Extract the [x, y] coordinate from the center of the cell holding the provided text.  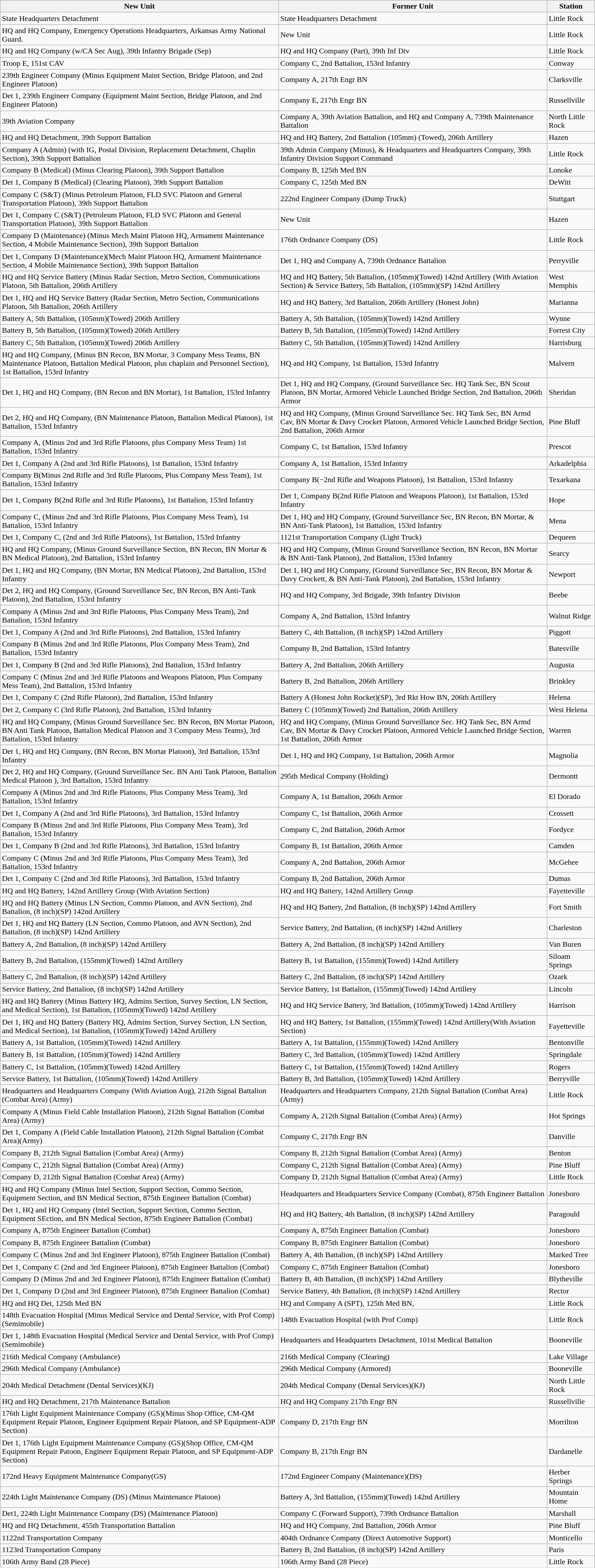
Det 1, Company A (2nd and 3rd Rifle Platoons), 1st Battalion, 153rd Infantry [140, 463]
Battery B, 3rd Battalion, (105mm)(Towed) 142nd Artillery [413, 1079]
Company B, 217th Engr BN [413, 1451]
Company B (Minus 2nd and 3rd Rifle Platoons, Plus Company Mess Team), 2nd Battalion, 153rd Infantry [140, 648]
Det 1, HQ and HQ Company, (BN Recon and BN Mortar), 1st Battalion, 153rd Infantry [140, 392]
Battery B, 2nd Battalion, (155mm)(Towed) 142nd Artillery [140, 960]
HQ and HQ Company, (Minus Ground Surveillance Section, BN Recon, BN Mortar & BN Medical Platoon), 2nd Battalion, 153rd Infantry [140, 554]
Company A, 1st Battalion, 206th Armor [413, 796]
Battery C (105mm)(Towed) 2nd Battalion, 206th Artillery [413, 710]
Helena [571, 698]
176th Ordnance Company (DS) [413, 240]
Texarkana [571, 479]
Harrison [571, 1006]
Arkadelphia [571, 463]
HQ and HQ Company (Minus Intel Section, Support Section, Commo Section, Equipment Section, and BN Medical Section, 875th Engineer Battalion (Combat) [140, 1194]
HQ and HQ Det, 125th Med BN [140, 1303]
Det 2, HQ and HQ Company, (BN Maintenance Platoon, Battalion Medical Platoon), 1st Battalion, 153rd Infantry [140, 422]
Marianna [571, 302]
Company A (Minus Field Cable Installation Platoon), 212th Signal Battalion (Combat Area) (Army) [140, 1116]
HQ and HQ Battery (Minus LN Section, Commo Platoon, and AVN Section), 2nd Battalion, (8 inch)(SP) 142nd Artillery [140, 907]
Det 1, HQ and HQ Company, (Ground Surveillance Sec, BN Recon, BN Mortar, & BN Anti-Tank Platoon), 1st Battalion, 153rd Infantry [413, 521]
404th Ordnance Company (Direct Automotive Support) [413, 1537]
Det 1, Company A (Field Cable Installation Platoon), 212th Signal Battalion (Combat Area)(Army) [140, 1136]
Former Unit [413, 6]
Det 1, Company B (2nd and 3rd Rifle Platoons), 3rd Battalion, 153rd Infantry [140, 846]
Magnolia [571, 755]
HQ and HQ Detachment, 217th Maintenance Battalion [140, 1401]
Stuttgart [571, 198]
Company C, 125th Med BN [413, 182]
Paris [571, 1550]
Det 1, Company C (2nd and 3rd Engineer Platoon), 875th Engineer Battalion (Combat) [140, 1267]
Troop E, 151st CAV [140, 63]
Det 1, Company B (2nd and 3rd Rifle Platoons), 2nd Battalion, 153rd Infantry [140, 665]
Prescot [571, 447]
224th Light Maintenance Company (DS) (Minus Maintenance Platoon) [140, 1497]
Springdale [571, 1054]
296th Medical Company (Armored) [413, 1369]
Ozark [571, 977]
Battery B, 2nd Battalion, 206th Artillery [413, 681]
Det 1, 148th Evacuation Hospital (Medical Service and Dental Service, with Prof Comp)(Semimobile) [140, 1340]
148th Evacuation Hospital (with Prof Comp) [413, 1319]
Company C, 875th Engineer Battalion (Combat) [413, 1267]
Company A, 39th Aviation Battalion, and HQ and Company A, 739th Maintenance Battalion [413, 121]
HQ and HQ Battery, 142nd Artillery Group (With Aviation Section) [140, 891]
172nd Engineer Company (Maintenance)(DS) [413, 1476]
39th Aviation Company [140, 121]
HQ and HQ Detachment, 455th Transportation Battalion [140, 1525]
Herber Springs [571, 1476]
Warren [571, 730]
Company B (Minus 2nd and 3rd Rifle Platoons, Plus Company Mess Team), 3rd Battalion, 153rd Infantry [140, 829]
148th Evacuation Hospital (Minus Medical Service and Dental Service, with Prof Comp)(Semimobile) [140, 1319]
Blytheville [571, 1279]
Det 1, Company B(2nd Rifle and 3rd Rifle Platoons), 1st Battalion, 153rd Infantry [140, 500]
172nd Heavy Equipment Maintenance Company(GS) [140, 1476]
Det 1, 239th Engineer Company (Equipment Maint Section, Bridge Platoon, and 2nd Engineer Platoon) [140, 100]
Company C, (Minus 2nd and 3rd Rifle Platoons, Plus Company Mess Team), 1st Battalion, 153rd Infantry [140, 521]
Malvern [571, 363]
Benton [571, 1153]
1123rd Transportation Company [140, 1550]
Company C (Minus 2nd and 3rd Engineer Platoon), 875th Engineer Battalion (Combat) [140, 1255]
Augusta [571, 665]
Det 2, HQ and HQ Company, (Ground Surveillance Sec, BN Recon, BN Anti-Tank Platoon), 2nd Battalion, 153rd Infantry [140, 595]
Harrisburg [571, 343]
El Dorado [571, 796]
Lincoln [571, 989]
Battery A, 1st Battalion, (155mm)(Towed) 142nd Artillery [413, 1042]
216th Medical Company (Clearing) [413, 1357]
Company A, 2nd Battalion, 153rd Infantry [413, 616]
HQ and HQ Company (w/CA Sec Aug), 39th Infantry Brigade (Sep) [140, 51]
Marshall [571, 1513]
Company B(−2nd Rifle and Weapons Platoon), 1st Battalion, 153rd Infantry [413, 479]
Monticello [571, 1537]
1121st Transportation Company (Light Truck) [413, 537]
222nd Engineer Company (Dump Truck) [413, 198]
Det 1, HQ and HQ Company (Intel Section, Support Section, Commo Section, Equipment SEction, and BN Medical Section, 875th Engineer Battalion (Combat) [140, 1214]
Company A, (Minus 2nd and 3rd Rifle Platoons, plus Company Mess Team) 1st Battalion, 153rd Infantry [140, 447]
Company B (Medical) (Minus Clearing Platoon), 39th Support Battalion [140, 170]
Company C (Minus 2nd and 3rd Rifle Platoons and Weapons Platoon, Plus Company Mess Team), 2nd Battalion, 153rd Infantry [140, 681]
Battery A, 4th Battalion, (8 inch)(SP) 142nd Artillery [413, 1255]
Wynne [571, 318]
West Helena [571, 710]
Lonoke [571, 170]
Mountain Home [571, 1497]
Company C (Forward Support), 739th Ordnance Battalion [413, 1513]
Headquarters and Headquarters Detachment, 101st Medical Battalion [413, 1340]
Forrest City [571, 331]
HQ and HQ Service Battery, 3rd Battalion, (105mm)(Towed) 142nd Artillery [413, 1006]
HQ and HQ Company 217th Engr BN [413, 1401]
DeWitt [571, 182]
Company B, 2nd Battalion, 206th Armor [413, 879]
Clarksville [571, 79]
Service Battery, 4th Battalion, (8 inch)(SP) 142nd Artillery [413, 1291]
Det 1, Company A (2nd and 3rd Rifle Platoons), 3rd Battalion, 153rd Infantry [140, 813]
McGehee [571, 862]
Battery C, 1st Battalion, (105mm)(Towed) 142nd Artillery [140, 1067]
Searcy [571, 554]
Rector [571, 1291]
West Memphis [571, 282]
Danville [571, 1136]
Battery B, 4th Battalion, (8 inch)(SP) 142nd Artillery [413, 1279]
Marked Tree [571, 1255]
239th Engineer Company (Minus Equipment Maint Section, Bridge Platoon, and 2nd Engineer Platoon) [140, 79]
Battery B, 1st Battalion, (105mm)(Towed) 142nd Artillery [140, 1054]
Company B, 1st Battalion, 206th Armor [413, 846]
Battery C, 4th Battalion, (8 inch)(SP) 142nd Artillery [413, 632]
HQ and HQ Battery, 3rd Battalion, 206th Artillery (Honest John) [413, 302]
Battery A (Honest John Rocket)(SP), 3rd Rkt How BN, 206th Artillery [413, 698]
Battery C, 3rd Battalion, (105mm)(Towed) 142nd Artillery [413, 1054]
Hope [571, 500]
Van Buren [571, 944]
Company D (Maintenance) (Minus Mech Maint Platoon HQ, Armament Maintenance Section, 4 Mobile Maintenance Section), 39th Support Battalion [140, 240]
Hot Springs [571, 1116]
Battery B, 5th Battalion, (105mm)(Towed) 142nd Artillery [413, 331]
Crossett [571, 813]
Dardanelle [571, 1451]
HQ and HQ Battery, 142nd Artillery Group [413, 891]
Morrilton [571, 1422]
Company A, 217th Engr BN [413, 79]
Company C (S&T) (Minus Petroleum Platoon, FLD SVC Platoon and General Transportation Platoon), 39th Support Battalion [140, 198]
Det 1, HQ and HQ Battery (Battery HQ, Admins Section, Survey Section, LN Section, and Medical Section), 1st Battalion, (105mm)(Towed) 142nd Artillery [140, 1026]
Det 2, HQ and HQ Company, (Ground Surveillance Sec. BN Anti Tank Platoon, Battalion Medical Platoon ), 3rd Battalion, 153rd Infantry [140, 776]
Company A (Minus 2nd and 3rd Rifle Platoons, Plus Company Mess Team), 3rd Battalion, 153rd Infantry [140, 796]
HQ and HQ Company, Emergency Operations Headquarters, Arkansas Army National Guard. [140, 35]
HQ and HQ Company, 2nd Battalion, 206th Armor [413, 1525]
Det 1, HQ and HQ Company, (BN Mortar, BN Medical Platoon), 2nd Battalion, 153rd Infantry [140, 575]
Det 1, Company D (2nd and 3rd Engineer Platoon), 875th Engineer Battalion (Combat) [140, 1291]
Battery B, 2nd Battalion, (8 inch)(SP) 142nd Artillery [413, 1550]
Berryville [571, 1079]
Walnut Ridge [571, 616]
Service Battery, 1st Battalion, (155mm)(Towed) 142nd Artillery [413, 989]
Batesville [571, 648]
Company B(Minus 2nd Rifle and 3rd Rifle Platoons, Plus Company Mess Team), 1st Battalion, 153rd Infantry [140, 479]
HQ and HQ Detachment, 39th Support Battalion [140, 137]
Det 1, Company C (2nd and 3rd Rifle Platoons), 3rd Battalion, 153rd Infantry [140, 879]
HQ and HQ Battery (Minus Battery HQ, Admins Section, Survey Section, LN Section, and Medical Section), 1st Battalion, (105mm)(Towed) 142nd Artillery [140, 1006]
Company D, 217th Engr BN [413, 1422]
Det 1, Company D (Maintenance)(Mech Maint Platoon HQ, Armament Maintenance Section, 4 Mobile Maintenance Section), 39th Support Battalion [140, 261]
Sheridan [571, 392]
Det 2, Company C (3rd Rifle Platoon), 2nd Battalion, 153rd Infantry [140, 710]
Battery B, 1st Battalion, (155mm)(Towed) 142nd Artillery [413, 960]
Fort Smith [571, 907]
Det 1, HQ and HQ Company, (Ground Surveillance Sec, BN Recon, BN Mortar & Davy Crockett, & BN Anti-Tank Platoon), 2nd Battalion, 153rd Infantry [413, 575]
Brinkley [571, 681]
Battery A, 2nd Battalion, 206th Artillery [413, 665]
Det1, 224th Light Maintenance Company (DS) (Maintenance Platoon) [140, 1513]
Company A (Admin) (with IG, Postal Division, Replacement Detachment, Chaplin Section), 39th Support Battalion [140, 154]
Company A, 1st Battalion, 153rd Infantry [413, 463]
Perryville [571, 261]
Service Battery, 1st Battalion, (105mm)(Towed) 142nd Artillery [140, 1079]
Lake Village [571, 1357]
Det 1, HQ and HQ Company, 1st Battalion, 206th Armor [413, 755]
Siloam Springs [571, 960]
Det 1, HQ and HQ Service Battery (Radar Section, Metro Section, Communications Platoon, 5th Battalion, 206th Artillery [140, 302]
Battery C, 5th Battalion, (105mm)(Towed) 142nd Artillery [413, 343]
Bentonville [571, 1042]
216th Medical Company (Ambulance) [140, 1357]
Company C (Minus 2nd and 3rd Rifle Platoons, Plus Company Mess Team), 3rd Battalion, 153rd Infantry [140, 862]
Det 1, HQ and Company A, 739th Ordnance Battalion [413, 261]
HQ and HQ Company (Part), 39th Inf Div [413, 51]
Det 1, Company B (Medical) (Clearing Platoon), 39th Support Battalion [140, 182]
Battery A, 1st Battalion, (105mm)(Towed) 142nd Artillery [140, 1042]
Battery C, 1st Battalion, (155mm)(Towed) 142nd Artillery [413, 1067]
204th Medical Company (Dental Services)(KJ) [413, 1385]
Company B, 2nd Battalion, 153rd Infantry [413, 648]
Company A (Minus 2nd and 3rd Rifle Platoons, Plus Company Mess Team), 2nd Battalion, 153rd Infantry [140, 616]
Mena [571, 521]
HQ and HQ Battery, 4th Battalion, (8 inch)(SP) 142nd Artillery [413, 1214]
Company A, 212th Signal Battalion (Combat Area) (Army) [413, 1116]
Headquarters and Headquarters Company, 212th Signal Battalion (Combat Area) (Army) [413, 1095]
HQ and HQ Company, 3rd Brigade, 39th Infantry Division [413, 595]
HQ and Company A (SPT), 125th Med BN, [413, 1303]
Company C, 1st Battalion, 206th Armor [413, 813]
Dermontt [571, 776]
HQ and HQ Service Battery (Minus Radar Section, Metro Section, Communications Platoon, 5th Battalion, 206th Artillery [140, 282]
Company D (Minus 2nd and 3rd Engineer Platoon), 875th Engineer Battalion (Combat) [140, 1279]
Charleston [571, 928]
HQ and HQ Company, 1st Battalion, 153rd Infantry [413, 363]
Conway [571, 63]
Piggott [571, 632]
Headquarters and Headquarters Company (With Aviation Aug), 212th Signal Battalion (Combat Area) (Army) [140, 1095]
Rogers [571, 1067]
Dequeen [571, 537]
Battery B, 5th Battalion, (105mm)(Towed) 206th Artillery [140, 331]
HQ and HQ Battery, 1st Battalion, (155mm)(Towed) 142nd Artillery(With Aviation Section) [413, 1026]
Det 1, Company C, (2nd and 3rd Rifle Platoons), 1st Battalion, 153rd Infantry [140, 537]
Company C, 2nd Battalion, 206th Armor [413, 829]
Fordyce [571, 829]
HQ and HQ Battery, 2nd Battalion (105mm) (Towed), 206th Artillery [413, 137]
Battery C, 5th Battalion, (105mm)(Towed) 206th Artillery [140, 343]
Headquarters and Headquarters Service Company (Combat), 875th Engineer Battalion [413, 1194]
Battery A, 5th Battalion, (105mm)(Towed) 142nd Artillery [413, 318]
Station [571, 6]
Beebe [571, 595]
Det 1, HQ and HQ Battery (LN Section, Commo Platoon, and AVN Section), 2nd Battalion, (8 inch)(SP) 142nd Artillery [140, 928]
1122nd Transportation Company [140, 1537]
Battery A, 5th Battalion, (105mm)(Towed) 206th Artillery [140, 318]
Company C, 1st Battalion, 153rd Infantry [413, 447]
HQ and HQ Company, (Minus Ground Surveillance Section, BN Recon, BN Mortar & BN Anti-Tank Platoon), 2nd Battalion, 153rd Infantry [413, 554]
39th Admin Company (Minus), & Headquarters and Headquarters Company, 39th Infantry Division Support Command [413, 154]
Det 1, Company C (S&T) (Petroleum Platoon, FLD SVC Platoon and General Transportation Platoon), 39th Support Battalion [140, 219]
Det 1, Company B(2nd Rifle Platoon and Weapons Platoon), 1st Battalion, 153rd Infantry [413, 500]
Company E, 217th Engr BN [413, 100]
296th Medical Company (Ambulance) [140, 1369]
295th Medical Company (Holding) [413, 776]
204th Medical Detachment (Dental Services)(KJ) [140, 1385]
Camden [571, 846]
Det 1, Company A (2nd and 3rd Rifle Platoons), 2nd Battalion, 153rd Infantry [140, 632]
Paragould [571, 1214]
HQ and HQ Battery, 2nd Battalion, (8 inch)(SP) 142nd Artillery [413, 907]
Company C, 2nd Battalion, 153rd Infantry [413, 63]
Dumas [571, 879]
Battery A, 3rd Battalion, (155mm)(Towed) 142nd Artillery [413, 1497]
Company C, 217th Engr BN [413, 1136]
Company B, 125th Med BN [413, 170]
Company A, 2nd Battalion, 206th Armor [413, 862]
Newport [571, 575]
Det 1, Company C (2nd Rifle Platoon), 2nd Battalion, 153rd Infantry [140, 698]
Det 1, HQ and HQ Company, (BN Recon, BN Mortar Platoon), 3rd Battalion, 153rd Infantry [140, 755]
